Capture the cell that displays the provided text and extract its (X, Y) central coordinate. 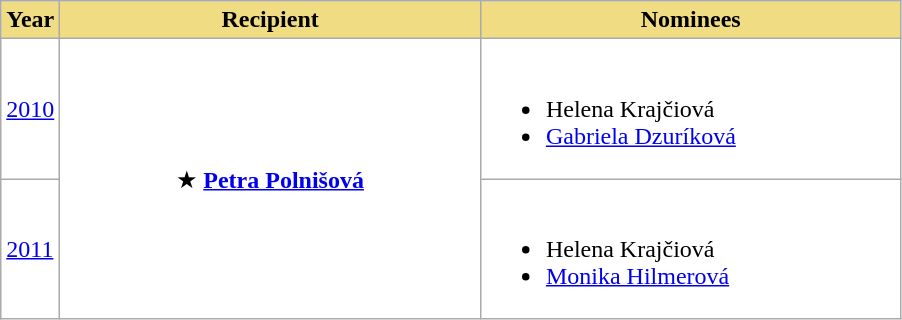
★ Petra Polnišová (270, 179)
Helena KrajčiováGabriela Dzuríková (690, 109)
Helena KrajčiováMonika Hilmerová (690, 249)
Year (30, 20)
Nominees (690, 20)
2011 (30, 249)
Recipient (270, 20)
2010 (30, 109)
